Identify which cell holds the provided text, then report its (x, y) central coordinate. 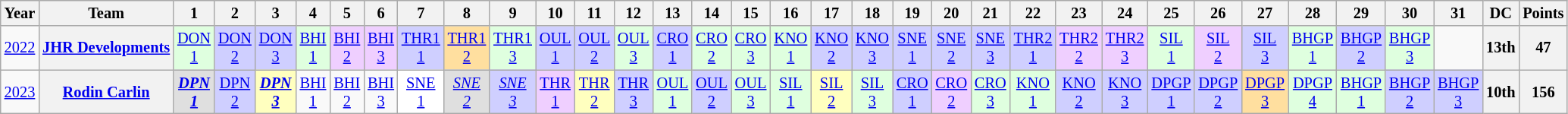
DPN3 (276, 92)
DPN1 (194, 92)
10th (1501, 92)
30 (1410, 13)
18 (872, 13)
25 (1172, 13)
DPGP2 (1218, 92)
19 (912, 13)
20 (951, 13)
JHR Developments (106, 48)
16 (790, 13)
1 (194, 13)
DPN2 (235, 92)
DON3 (276, 48)
Team (106, 13)
23 (1079, 13)
13 (673, 13)
15 (751, 13)
22 (1034, 13)
6 (380, 13)
29 (1361, 13)
DPGP1 (1172, 92)
5 (347, 13)
2 (235, 13)
10 (556, 13)
THR23 (1125, 48)
4 (314, 13)
8 (467, 13)
28 (1313, 13)
THR11 (421, 48)
2022 (20, 48)
156 (1543, 92)
2023 (20, 92)
DON2 (235, 48)
17 (831, 13)
24 (1125, 13)
26 (1218, 13)
47 (1543, 48)
Year (20, 13)
3 (276, 13)
11 (594, 13)
Rodin Carlin (106, 92)
THR2 (594, 92)
12 (634, 13)
THR22 (1079, 48)
21 (991, 13)
13th (1501, 48)
THR21 (1034, 48)
31 (1458, 13)
THR1 (556, 92)
9 (512, 13)
DPGP4 (1313, 92)
DON1 (194, 48)
DC (1501, 13)
27 (1265, 13)
THR12 (467, 48)
Points (1543, 13)
DPGP3 (1265, 92)
14 (712, 13)
7 (421, 13)
THR13 (512, 48)
THR3 (634, 92)
